Find where the given text appears and provide that cell's center as (X, Y) coordinate. 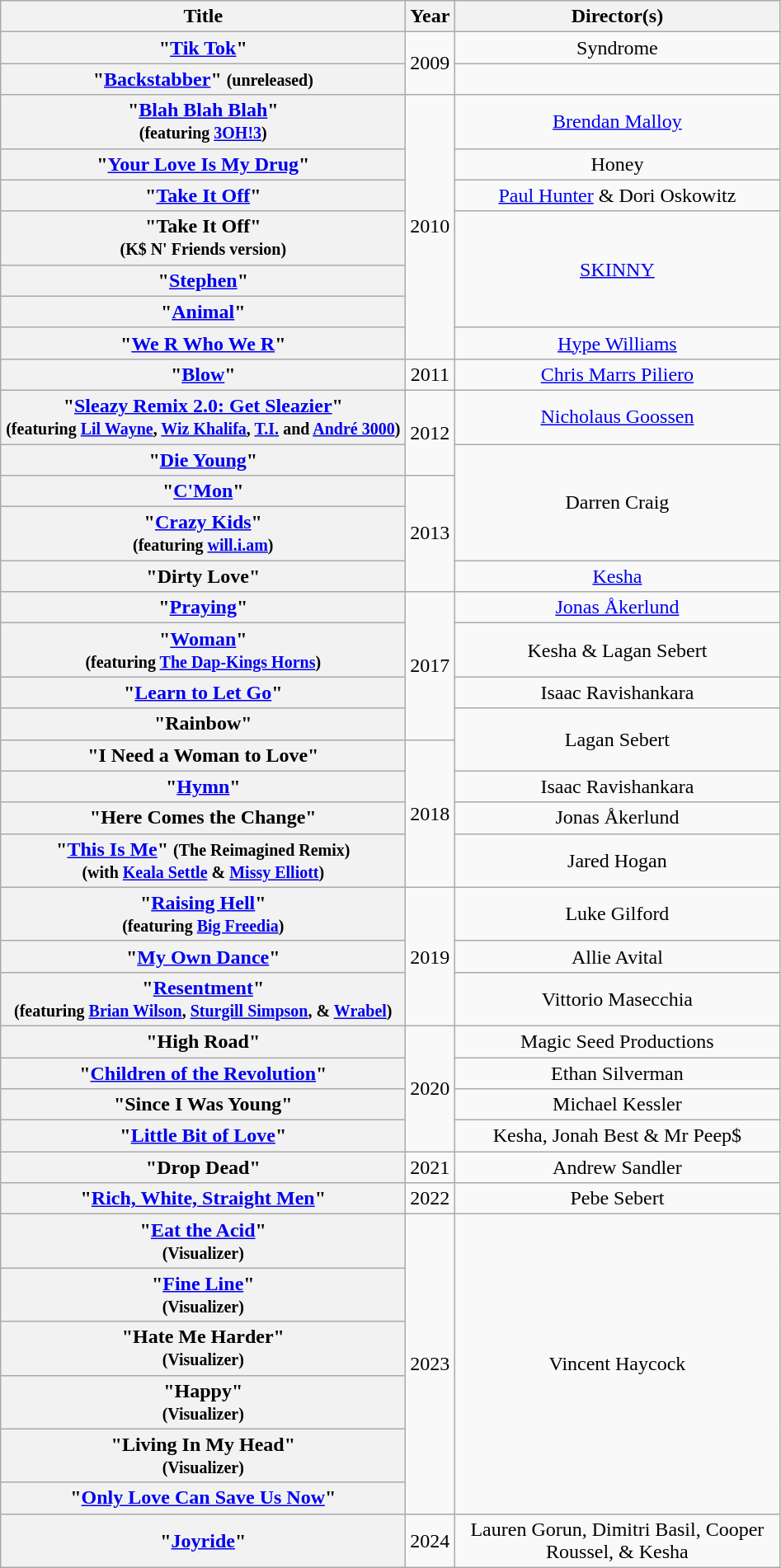
"Eat the Acid"(Visualizer) (203, 1242)
Kesha & Lagan Sebert (617, 650)
Lagan Sebert (617, 739)
"Hate Me Harder"(Visualizer) (203, 1349)
Honey (617, 164)
Director(s) (617, 16)
Ethan Silverman (617, 1073)
2018 (430, 813)
"Take It Off" (K$ N' Friends version) (203, 237)
"Stephen" (203, 280)
"I Need a Woman to Love" (203, 755)
"Fine Line"(Visualizer) (203, 1294)
SKINNY (617, 269)
"Rainbow" (203, 724)
2013 (430, 534)
"Little Bit of Love" (203, 1136)
"Praying" (203, 608)
"Resentment" (featuring Brian Wilson, Sturgill Simpson, & Wrabel) (203, 999)
"Dirty Love" (203, 576)
"Drop Dead" (203, 1167)
Year (430, 16)
"Since I Was Young" (203, 1105)
2011 (430, 374)
"Your Love Is My Drug" (203, 164)
Title (203, 16)
2022 (430, 1199)
"Backstabber" (unreleased) (203, 79)
"Joyride" (203, 1540)
Jared Hogan (617, 861)
Brendan Malloy (617, 122)
Allie Avital (617, 956)
"Hymn" (203, 786)
Lauren Gorun, Dimitri Basil, Cooper Roussel, & Kesha (617, 1540)
2023 (430, 1364)
2019 (430, 956)
Chris Marrs Piliero (617, 374)
"Raising Hell" (featuring Big Freedia) (203, 913)
"Children of the Revolution" (203, 1073)
"Tik Tok" (203, 48)
Vincent Haycock (617, 1364)
2021 (430, 1167)
"Blah Blah Blah"(featuring 3OH!3) (203, 122)
"Blow" (203, 374)
Darren Craig (617, 501)
"Here Comes the Change" (203, 818)
Vittorio Masecchia (617, 999)
"Sleazy Remix 2.0: Get Sleazier"(featuring Lil Wayne, Wiz Khalifa, T.I. and André 3000) (203, 417)
"Living In My Head"(Visualizer) (203, 1456)
"Only Love Can Save Us Now" (203, 1498)
"We R Who We R" (203, 343)
"My Own Dance" (203, 956)
"Happy"(Visualizer) (203, 1401)
"Animal" (203, 312)
2017 (430, 666)
"Woman" (featuring The Dap-Kings Horns) (203, 650)
"C'Mon" (203, 491)
"Rich, White, Straight Men" (203, 1199)
Pebe Sebert (617, 1199)
2010 (430, 227)
2020 (430, 1088)
2024 (430, 1540)
Andrew Sandler (617, 1167)
Luke Gilford (617, 913)
Hype Williams (617, 343)
Nicholaus Goossen (617, 417)
Kesha (617, 576)
"Crazy Kids"(featuring will.i.am) (203, 534)
Paul Hunter & Dori Oskowitz (617, 195)
"Take It Off" (203, 195)
"This Is Me" (The Reimagined Remix)(with Keala Settle & Missy Elliott) (203, 861)
"Learn to Let Go" (203, 692)
Syndrome (617, 48)
2009 (430, 63)
Kesha, Jonah Best & Mr Peep$ (617, 1136)
"Die Young" (203, 459)
Magic Seed Productions (617, 1041)
"High Road" (203, 1041)
2012 (430, 432)
Michael Kessler (617, 1105)
